Output the [x, y] coordinate of the center of the cell containing the given text.  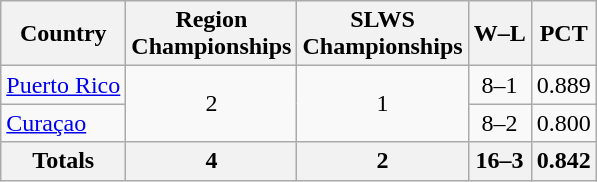
8–1 [500, 85]
Curaçao [64, 123]
RegionChampionships [212, 34]
Country [64, 34]
Totals [64, 161]
4 [212, 161]
SLWSChampionships [382, 34]
0.842 [564, 161]
16–3 [500, 161]
1 [382, 104]
PCT [564, 34]
0.889 [564, 85]
Puerto Rico [64, 85]
8–2 [500, 123]
W–L [500, 34]
0.800 [564, 123]
